Identify which cell holds the provided text, then report its (x, y) central coordinate. 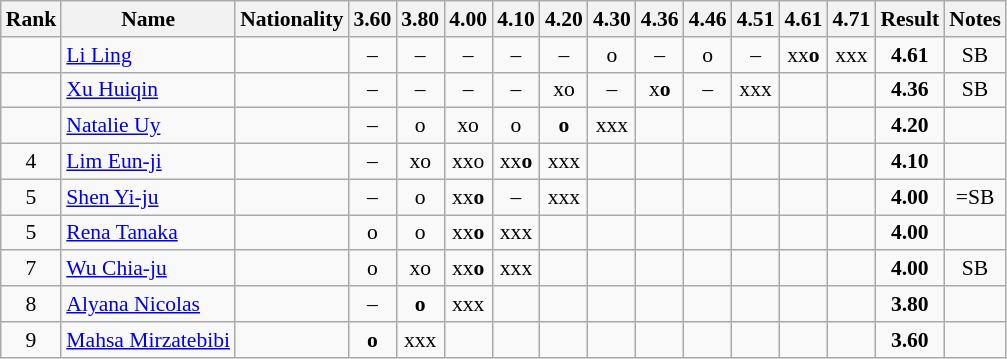
Lim Eun-ji (148, 162)
Shen Yi-ju (148, 197)
Li Ling (148, 55)
4.71 (851, 19)
4.51 (756, 19)
Nationality (292, 19)
7 (32, 269)
4.30 (612, 19)
Xu Huiqin (148, 90)
Natalie Uy (148, 126)
Alyana Nicolas (148, 304)
8 (32, 304)
Mahsa Mirzatebibi (148, 340)
4 (32, 162)
Name (148, 19)
Notes (975, 19)
Rank (32, 19)
Wu Chia-ju (148, 269)
Result (910, 19)
9 (32, 340)
Rena Tanaka (148, 233)
4.46 (708, 19)
=SB (975, 197)
